For the text-containing cell, return its midpoint in (X, Y) coordinate format. 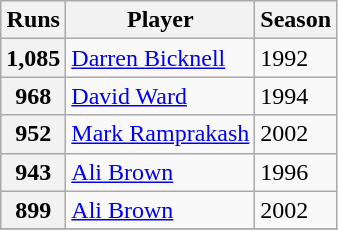
Runs (34, 20)
Season (296, 20)
1992 (296, 58)
968 (34, 96)
943 (34, 172)
952 (34, 134)
Darren Bicknell (160, 58)
899 (34, 210)
Mark Ramprakash (160, 134)
David Ward (160, 96)
Player (160, 20)
1996 (296, 172)
1,085 (34, 58)
1994 (296, 96)
